Pinpoint the cell where the given text exists, returning its (x, y) midpoint coordinate. 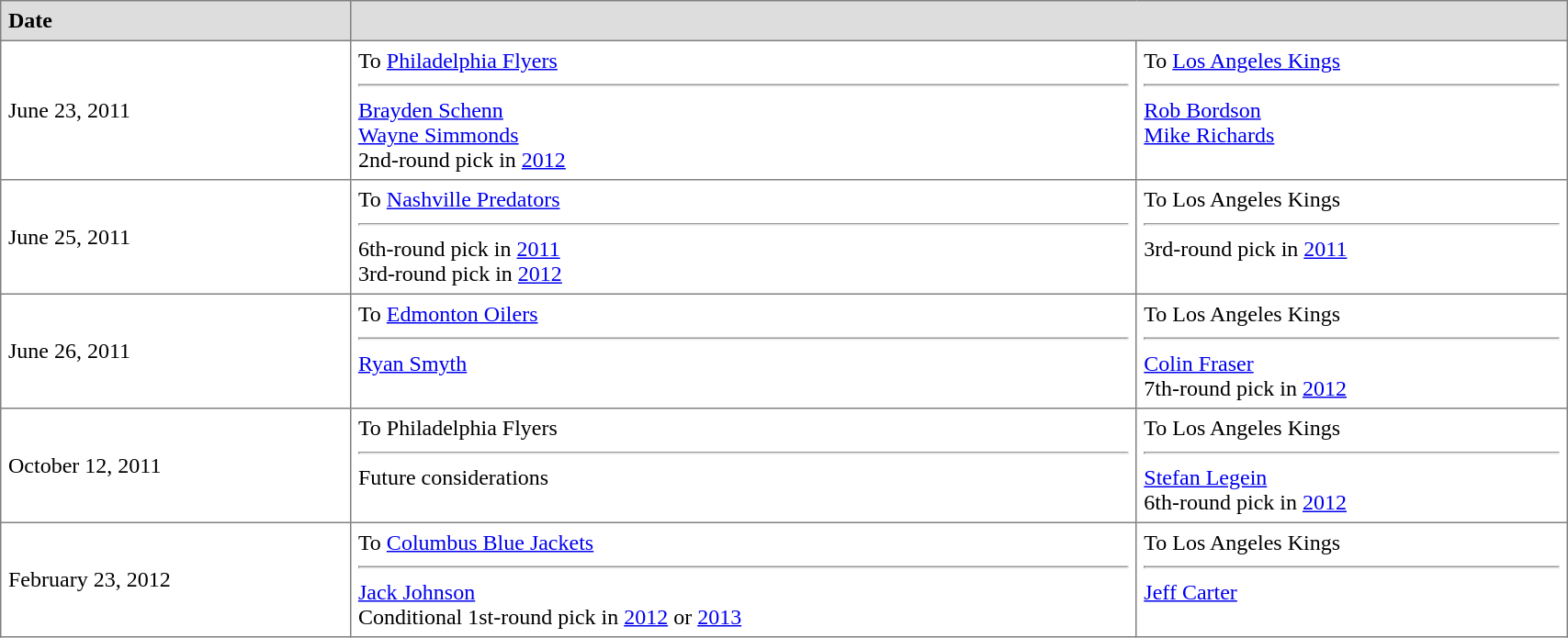
June 23, 2011 (176, 110)
To Columbus Blue Jackets Jack JohnsonConditional 1st-round pick in 2012 or 2013 (744, 579)
To Philadelphia Flyers Future considerations (744, 465)
June 25, 2011 (176, 237)
To Los Angeles Kings Stefan Legein6th-round pick in 2012 (1352, 465)
To Los Angeles Kings 3rd-round pick in 2011 (1352, 237)
To Los Angeles Kings Colin Fraser7th-round pick in 2012 (1352, 351)
To Los Angeles Kings Jeff Carter (1352, 579)
To Edmonton Oilers Ryan Smyth (744, 351)
To Los Angeles Kings Rob BordsonMike Richards (1352, 110)
June 26, 2011 (176, 351)
To Philadelphia Flyers Brayden SchennWayne Simmonds2nd-round pick in 2012 (744, 110)
To Nashville Predators 6th-round pick in 20113rd-round pick in 2012 (744, 237)
February 23, 2012 (176, 579)
Date (176, 21)
October 12, 2011 (176, 465)
